Capture the cell that displays the provided text and extract its (x, y) central coordinate. 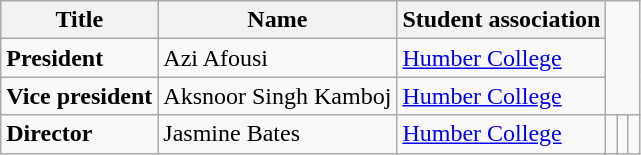
Azi Afousi (278, 58)
Jasmine Bates (278, 134)
Student association (502, 20)
Title (80, 20)
Director (80, 134)
Vice president (80, 96)
Name (278, 20)
President (80, 58)
Aksnoor Singh Kamboj (278, 96)
